From the cell containing the given text, extract its center point as [X, Y] coordinate. 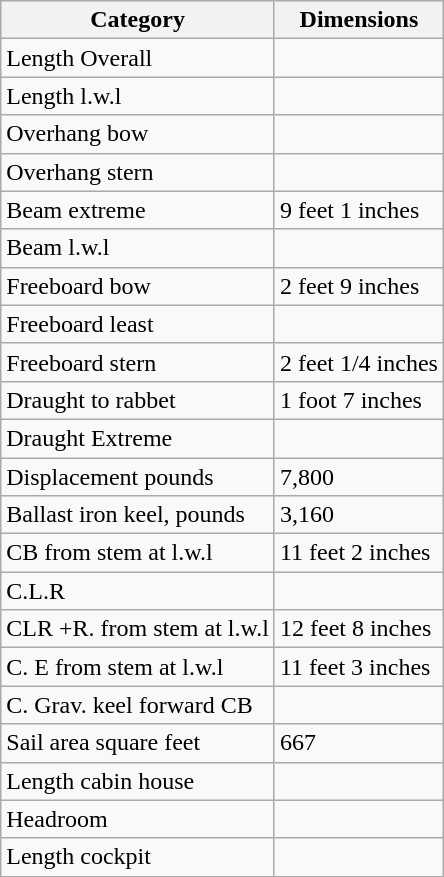
Overhang bow [138, 134]
Length cabin house [138, 781]
9 feet 1 inches [358, 210]
667 [358, 743]
Category [138, 20]
12 feet 8 inches [358, 629]
Length cockpit [138, 857]
7,800 [358, 477]
Beam extreme [138, 210]
Length l.w.l [138, 96]
C. E from stem at l.w.l [138, 667]
C. Grav. keel forward CB [138, 705]
Draught Extreme [138, 438]
C.L.R [138, 591]
1 foot 7 inches [358, 400]
Freeboard bow [138, 286]
Overhang stern [138, 172]
Beam l.w.l [138, 248]
11 feet 2 inches [358, 553]
CB from stem at l.w.l [138, 553]
Freeboard least [138, 324]
Displacement pounds [138, 477]
Headroom [138, 819]
2 feet 1/4 inches [358, 362]
3,160 [358, 515]
Freeboard stern [138, 362]
Ballast iron keel, pounds [138, 515]
11 feet 3 inches [358, 667]
CLR +R. from stem at l.w.l [138, 629]
Sail area square feet [138, 743]
Length Overall [138, 58]
Dimensions [358, 20]
Draught to rabbet [138, 400]
2 feet 9 inches [358, 286]
